Extract the [X, Y] coordinate from the center of the cell holding the provided text.  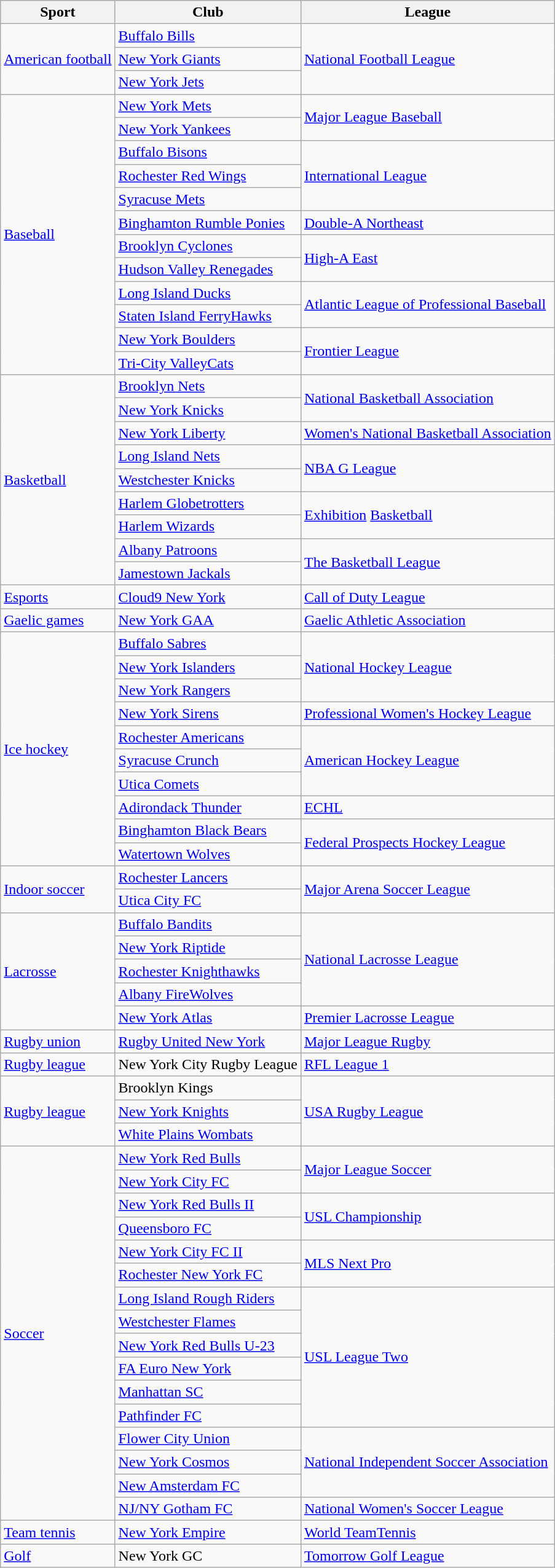
Brooklyn Cyclones [208, 246]
Flower City Union [208, 1439]
Binghamton Rumble Ponies [208, 222]
New York Rangers [208, 691]
National Hockey League [428, 667]
High-A East [428, 257]
Buffalo Bisons [208, 152]
Long Island Rough Riders [208, 1298]
Gaelic games [58, 620]
New York Boulders [208, 340]
New York Liberty [208, 433]
USA Rugby League [428, 1111]
New York Sirens [208, 714]
Buffalo Bandits [208, 924]
Esports [58, 597]
New York Islanders [208, 667]
Utica Comets [208, 784]
NBA G League [428, 468]
American football [58, 59]
National Basketball Association [428, 398]
Syracuse Crunch [208, 761]
International League [428, 176]
Harlem Wizards [208, 527]
ECHL [428, 807]
National Lacrosse League [428, 959]
Frontier League [428, 351]
New York Red Bulls II [208, 1205]
FA Euro New York [208, 1368]
New York Atlas [208, 1017]
Brooklyn Nets [208, 386]
Rochester Red Wings [208, 176]
New York City FC [208, 1182]
Buffalo Bills [208, 36]
Call of Duty League [428, 597]
Indoor soccer [58, 889]
Manhattan SC [208, 1392]
Harlem Globetrotters [208, 503]
Soccer [58, 1333]
Syracuse Mets [208, 199]
MLS Next Pro [428, 1263]
New York Giants [208, 59]
Double-A Northeast [428, 222]
Sport [58, 12]
National Women's Soccer League [428, 1509]
Professional Women's Hockey League [428, 714]
National Football League [428, 59]
Rochester New York FC [208, 1275]
Rochester Americans [208, 737]
Lacrosse [58, 971]
Binghamton Black Bears [208, 831]
Rugby union [58, 1041]
The Basketball League [428, 562]
New York City FC II [208, 1252]
Exhibition Basketball [428, 515]
Atlantic League of Professional Baseball [428, 305]
New York Cosmos [208, 1462]
Buffalo Sabres [208, 643]
Major League Baseball [428, 117]
Hudson Valley Renegades [208, 269]
Rochester Lancers [208, 877]
New York Red Bulls [208, 1158]
Staten Island FerryHawks [208, 316]
Women's National Basketball Association [428, 433]
New York Mets [208, 106]
World TeamTennis [428, 1532]
Major League Rugby [428, 1041]
New York Jets [208, 82]
New York Red Bulls U-23 [208, 1345]
Queensboro FC [208, 1228]
Jamestown Jackals [208, 573]
Federal Prospects Hockey League [428, 842]
Ice hockey [58, 748]
Westchester Flames [208, 1322]
Albany Patroons [208, 550]
NJ/NY Gotham FC [208, 1509]
USL League Two [428, 1357]
Rugby United New York [208, 1041]
Premier Lacrosse League [428, 1017]
New York GC [208, 1556]
National Independent Soccer Association [428, 1462]
White Plains Wombats [208, 1135]
Albany FireWolves [208, 994]
Utica City FC [208, 901]
Basketball [58, 480]
Pathfinder FC [208, 1415]
New York Yankees [208, 129]
Adirondack Thunder [208, 807]
New York Knicks [208, 410]
Westchester Knicks [208, 480]
Baseball [58, 235]
Rochester Knighthawks [208, 971]
Team tennis [58, 1532]
New York GAA [208, 620]
Major League Soccer [428, 1170]
Long Island Ducks [208, 293]
Brooklyn Kings [208, 1088]
Tri-City ValleyCats [208, 363]
Club [208, 12]
Major Arena Soccer League [428, 889]
New Amsterdam FC [208, 1486]
New York City Rugby League [208, 1065]
USL Championship [428, 1217]
Cloud9 New York [208, 597]
American Hockey League [428, 761]
New York Empire [208, 1532]
RFL League 1 [428, 1065]
Watertown Wolves [208, 854]
Golf [58, 1556]
Tomorrow Golf League [428, 1556]
New York Riptide [208, 947]
Gaelic Athletic Association [428, 620]
New York Knights [208, 1111]
Long Island Nets [208, 457]
League [428, 12]
